Extract the (X, Y) coordinate from the center of the cell holding the provided text.  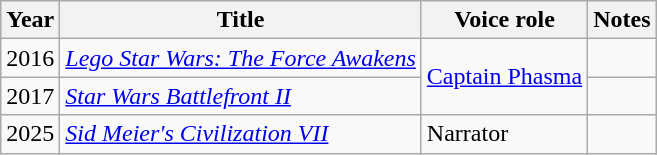
Star Wars Battlefront II (241, 96)
Captain Phasma (504, 77)
Voice role (504, 20)
Notes (622, 20)
2016 (30, 58)
2025 (30, 134)
Sid Meier's Civilization VII (241, 134)
Lego Star Wars: The Force Awakens (241, 58)
2017 (30, 96)
Year (30, 20)
Narrator (504, 134)
Title (241, 20)
